From the cell containing the given text, extract its center point as [X, Y] coordinate. 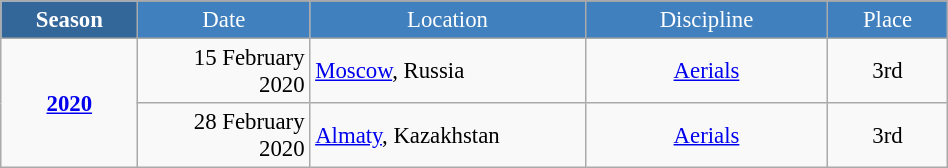
15 February 2020 [224, 72]
Moscow, Russia [448, 72]
2020 [70, 104]
28 February 2020 [224, 136]
Season [70, 20]
Discipline [706, 20]
Almaty, Kazakhstan [448, 136]
Location [448, 20]
Date [224, 20]
Place [888, 20]
